For the text-containing cell, return its midpoint in [X, Y] coordinate format. 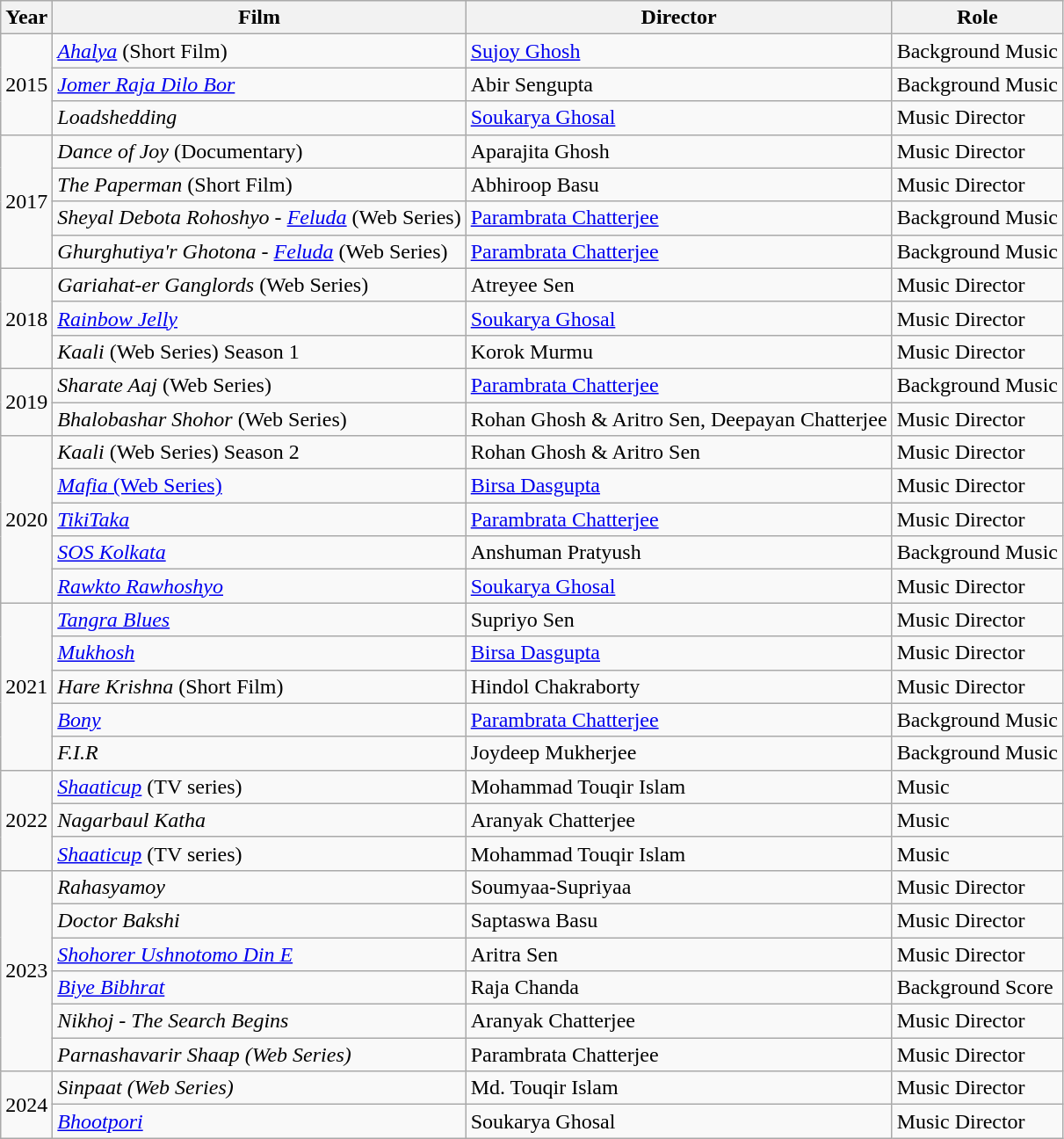
Mukhosh [259, 653]
Gariahat-er Ganglords (Web Series) [259, 285]
Kaali (Web Series) Season 2 [259, 453]
Abhiroop Basu [678, 185]
Rawkto Rawhoshyo [259, 586]
Role [977, 18]
2018 [26, 318]
Supriyo Sen [678, 620]
2020 [26, 519]
Doctor Bakshi [259, 920]
Atreyee Sen [678, 285]
2022 [26, 820]
Anshuman Pratyush [678, 553]
2023 [26, 970]
Ahalya (Short Film) [259, 51]
Abir Sengupta [678, 84]
Md. Touqir Islam [678, 1088]
Aparajita Ghosh [678, 151]
Director [678, 18]
Nagarbaul Katha [259, 820]
Sharate Aaj (Web Series) [259, 385]
Rohan Ghosh & Aritro Sen [678, 453]
Loadshedding [259, 118]
2021 [26, 686]
Hindol Chakraborty [678, 686]
Biye Bibhrat [259, 988]
Tangra Blues [259, 620]
Saptaswa Basu [678, 920]
Korok Murmu [678, 352]
Rahasyamoy [259, 887]
Aritra Sen [678, 954]
2017 [26, 201]
Sheyal Debota Rohoshyo - Feluda (Web Series) [259, 218]
Bhootpori [259, 1121]
SOS Kolkata [259, 553]
Parnashavarir Shaap (Web Series) [259, 1055]
Film [259, 18]
Nikhoj - The Search Begins [259, 1021]
Raja Chanda [678, 988]
2019 [26, 402]
Background Score [977, 988]
Kaali (Web Series) Season 1 [259, 352]
Mafia (Web Series) [259, 486]
F.I.R [259, 753]
2015 [26, 84]
Sujoy Ghosh [678, 51]
2024 [26, 1105]
Bony [259, 720]
Soumyaa-Supriyaa [678, 887]
Dance of Joy (Documentary) [259, 151]
Hare Krishna (Short Film) [259, 686]
Bhalobashar Shohor (Web Series) [259, 419]
The Paperman (Short Film) [259, 185]
Ghurghutiya'r Ghotona - Feluda (Web Series) [259, 251]
Rainbow Jelly [259, 318]
Year [26, 18]
Rohan Ghosh & Aritro Sen, Deepayan Chatterjee [678, 419]
Joydeep Mukherjee [678, 753]
TikiTaka [259, 519]
Sinpaat (Web Series) [259, 1088]
Jomer Raja Dilo Bor [259, 84]
Shohorer Ushnotomo Din E [259, 954]
